Locate the cell with the specified text and output its (X, Y) center coordinate. 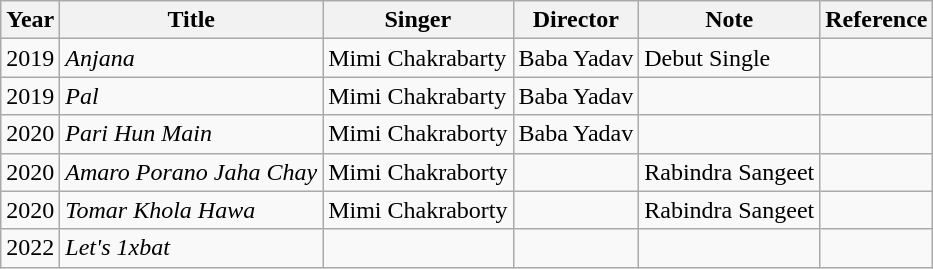
Reference (876, 20)
Anjana (192, 58)
Year (30, 20)
Amaro Porano Jaha Chay (192, 172)
Pal (192, 96)
Note (730, 20)
Tomar Khola Hawa (192, 210)
Director (576, 20)
Debut Single (730, 58)
Singer (418, 20)
Let's 1xbat (192, 248)
Title (192, 20)
2022 (30, 248)
Pari Hun Main (192, 134)
